From the cell containing the given text, extract its center point as (x, y) coordinate. 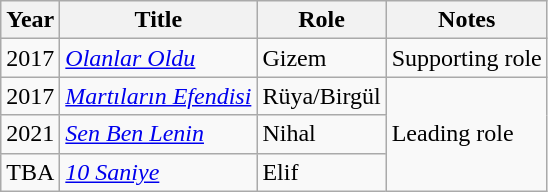
Role (322, 20)
2021 (30, 134)
Supporting role (466, 58)
Notes (466, 20)
TBA (30, 172)
Year (30, 20)
Leading role (466, 134)
Elif (322, 172)
Olanlar Oldu (158, 58)
10 Saniye (158, 172)
Sen Ben Lenin (158, 134)
Rüya/Birgül (322, 96)
Gizem (322, 58)
Title (158, 20)
Martıların Efendisi (158, 96)
Nihal (322, 134)
